Extract the [x, y] coordinate from the center of the cell holding the provided text.  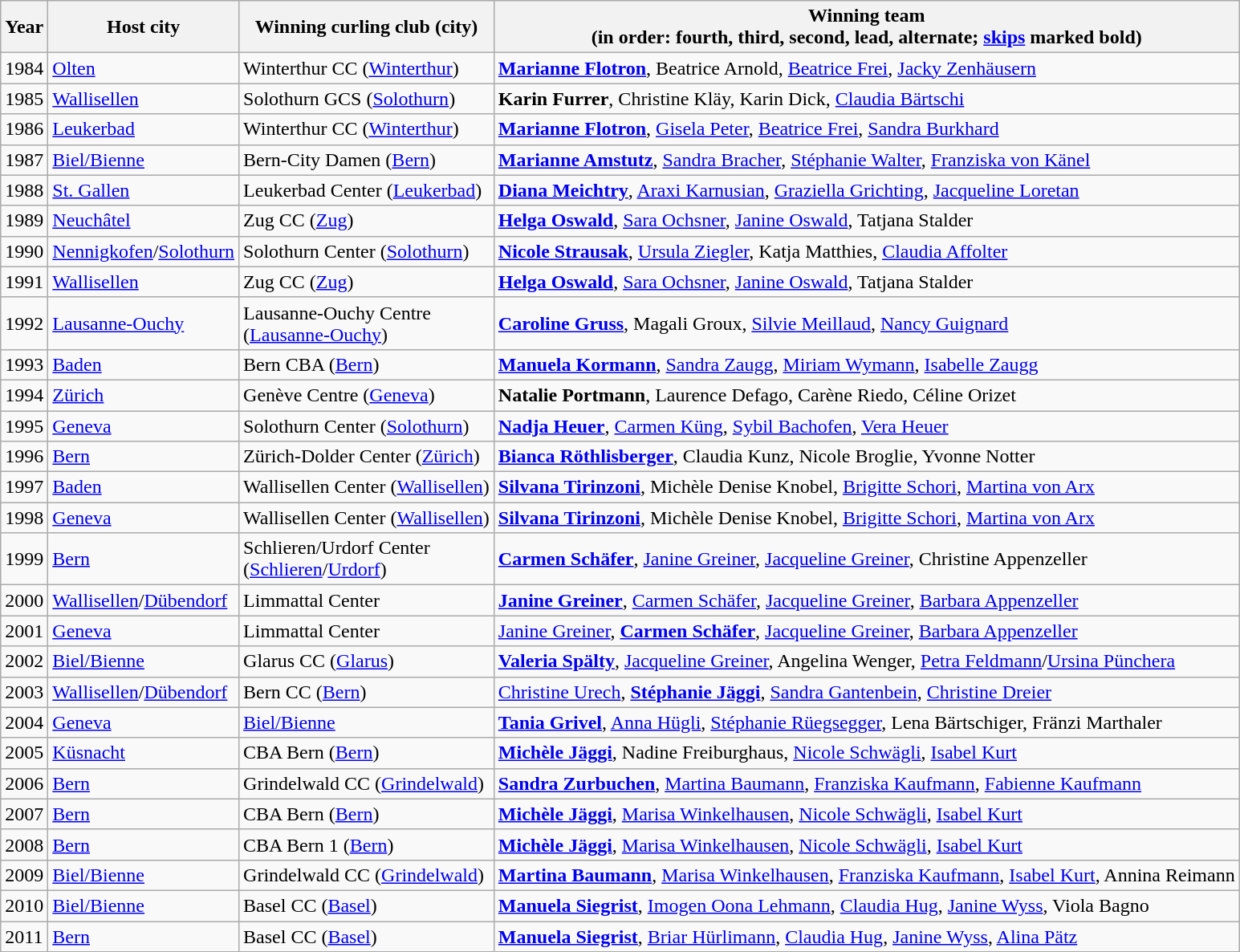
2009 [24, 875]
Sandra Zurbuchen, Martina Baumann, Franziska Kaufmann, Fabienne Kaufmann [867, 783]
Tania Grivel, Anna Hügli, Stéphanie Rüegsegger, Lena Bärtschiger, Fränzi Marthaler [867, 722]
Zürich [144, 395]
Leukerbad Center (Leukerbad) [367, 190]
Carmen Schäfer, Janine Greiner, Jacqueline Greiner, Christine Appenzeller [867, 559]
Natalie Portmann, Laurence Defago, Carène Riedo, Céline Orizet [867, 395]
Marianne Flotron, Beatrice Arnold, Beatrice Frei, Jacky Zenhäusern [867, 68]
Winning team(in order: fourth, third, second, lead, alternate; skips marked bold) [867, 27]
Marianne Flotron, Gisela Peter, Beatrice Frei, Sandra Burkhard [867, 129]
Christine Urech, Stéphanie Jäggi, Sandra Gantenbein, Christine Dreier [867, 692]
Genève Centre (Geneva) [367, 395]
Olten [144, 68]
2005 [24, 753]
1997 [24, 487]
2011 [24, 937]
2004 [24, 722]
2010 [24, 905]
1985 [24, 99]
1998 [24, 518]
2000 [24, 600]
1989 [24, 221]
Nennigkofen/Solothurn [144, 251]
1990 [24, 251]
Karin Furrer, Christine Kläy, Karin Dick, Claudia Bärtschi [867, 99]
2002 [24, 661]
2003 [24, 692]
2006 [24, 783]
Schlieren/Urdorf Center(Schlieren/Urdorf) [367, 559]
1986 [24, 129]
1999 [24, 559]
Manuela Siegrist, Imogen Oona Lehmann, Claudia Hug, Janine Wyss, Viola Bagno [867, 905]
Martina Baumann, Marisa Winkelhausen, Franziska Kaufmann, Isabel Kurt, Annina Reimann [867, 875]
Year [24, 27]
Glarus CC (Glarus) [367, 661]
Caroline Gruss, Magali Groux, Silvie Meillaud, Nancy Guignard [867, 323]
Nicole Strausak, Ursula Ziegler, Katja Matthies, Claudia Affolter [867, 251]
1996 [24, 457]
Neuchâtel [144, 221]
Bern-City Damen (Bern) [367, 160]
Küsnacht [144, 753]
Solothurn GCS (Solothurn) [367, 99]
Nadja Heuer, Carmen Küng, Sybil Bachofen, Vera Heuer [867, 426]
Lausanne-Ouchy [144, 323]
Diana Meichtry, Araxi Karnusian, Graziella Grichting, Jacqueline Loretan [867, 190]
2008 [24, 844]
1987 [24, 160]
Winning curling club (city) [367, 27]
1991 [24, 282]
Manuela Kormann, Sandra Zaugg, Miriam Wymann, Isabelle Zaugg [867, 364]
1995 [24, 426]
Lausanne-Ouchy Centre(Lausanne-Ouchy) [367, 323]
Leukerbad [144, 129]
1984 [24, 68]
Bern CC (Bern) [367, 692]
Bianca Röthlisberger, Claudia Kunz, Nicole Broglie, Yvonne Notter [867, 457]
Manuela Siegrist, Briar Hürlimann, Claudia Hug, Janine Wyss, Alina Pätz [867, 937]
CBA Bern 1 (Bern) [367, 844]
1994 [24, 395]
2001 [24, 631]
Valeria Spälty, Jacqueline Greiner, Angelina Wenger, Petra Feldmann/Ursina Pünchera [867, 661]
1993 [24, 364]
Host city [144, 27]
St. Gallen [144, 190]
Marianne Amstutz, Sandra Bracher, Stéphanie Walter, Franziska von Känel [867, 160]
Bern CBA (Bern) [367, 364]
Michèle Jäggi, Nadine Freiburghaus, Nicole Schwägli, Isabel Kurt [867, 753]
Zürich-Dolder Center (Zürich) [367, 457]
1988 [24, 190]
2007 [24, 814]
1992 [24, 323]
